From the cell containing the given text, extract its center point as [x, y] coordinate. 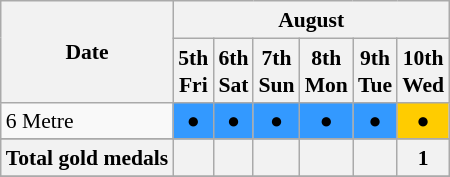
9thTue [375, 70]
Date [87, 52]
8thMon [326, 70]
1 [423, 158]
10thWed [423, 70]
6 Metre [87, 120]
7thSun [276, 70]
6thSat [233, 70]
5thFri [193, 70]
Total gold medals [87, 158]
August [311, 20]
